Extract the [X, Y] coordinate from the center of the cell holding the provided text.  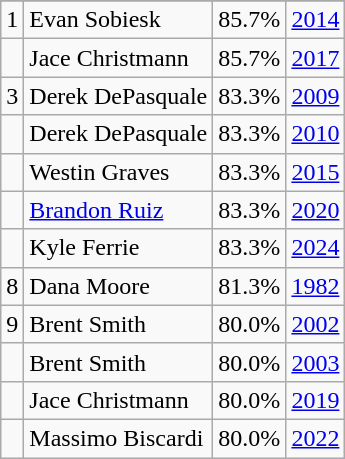
8 [12, 286]
3 [12, 96]
2020 [316, 210]
2019 [316, 400]
2024 [316, 248]
2017 [316, 58]
2002 [316, 324]
2014 [316, 20]
Kyle Ferrie [118, 248]
Massimo Biscardi [118, 438]
2015 [316, 172]
Westin Graves [118, 172]
81.3% [250, 286]
9 [12, 324]
1982 [316, 286]
2010 [316, 134]
Dana Moore [118, 286]
2009 [316, 96]
2022 [316, 438]
1 [12, 20]
Brandon Ruiz [118, 210]
2003 [316, 362]
Evan Sobiesk [118, 20]
